For the text-containing cell, return its midpoint in [X, Y] coordinate format. 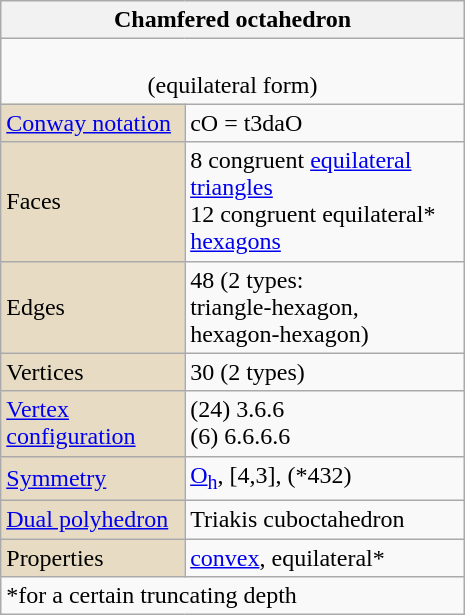
Vertices [93, 372]
Oh, [4,3], (*432) [325, 478]
Vertex configuration [93, 424]
*for a certain truncating depth [233, 596]
cO = t3daO [325, 123]
Triakis cuboctahedron [325, 520]
Conway notation [93, 123]
(equilateral form) [233, 72]
Chamfered octahedron [233, 20]
30 (2 types) [325, 372]
Dual polyhedron [93, 520]
Symmetry [93, 478]
Faces [93, 202]
48 (2 types:triangle-hexagon,hexagon-hexagon) [325, 307]
Properties [93, 558]
Edges [93, 307]
convex, equilateral* [325, 558]
8 congruent equilateral triangles12 congruent equilateral* hexagons [325, 202]
(24) 3.6.6(6) 6.6.6.6 [325, 424]
